Provide the [x, y] coordinate of the cell's center where the given text is located.  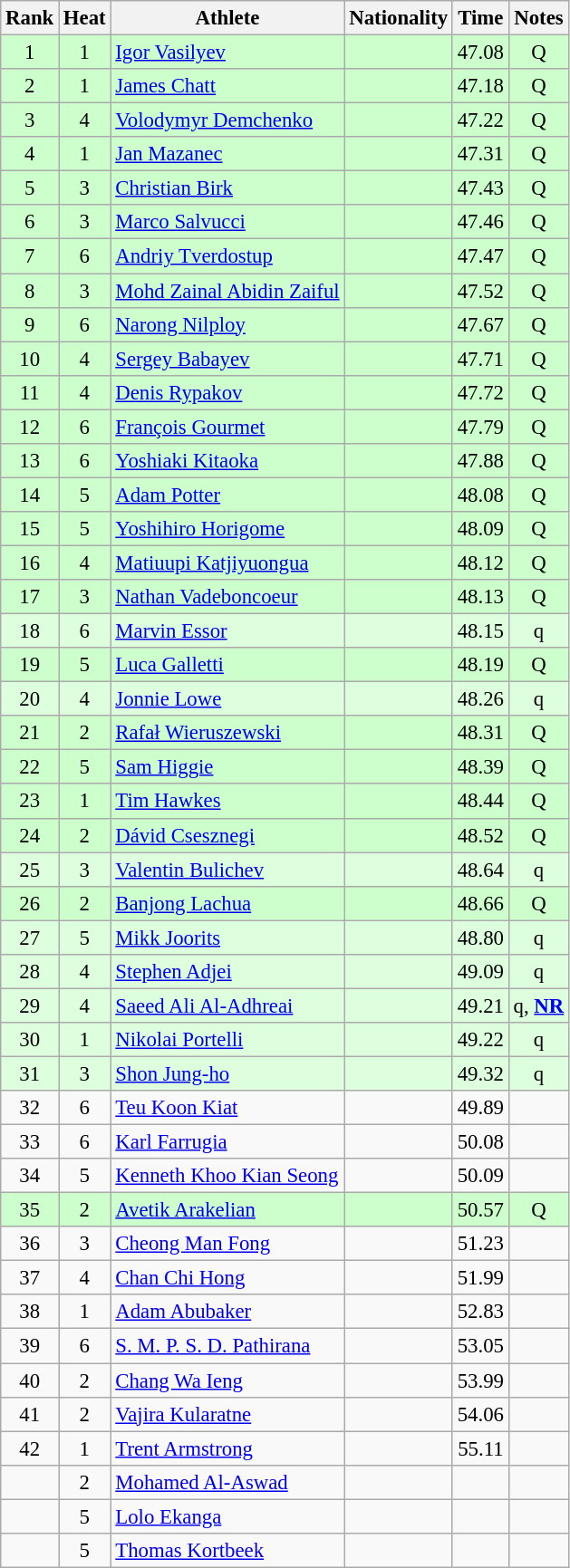
Denis Rypakov [227, 392]
39 [30, 1346]
47.31 [480, 154]
Chang Wa Ieng [227, 1380]
42 [30, 1448]
51.99 [480, 1278]
17 [30, 597]
10 [30, 359]
Karl Farrugia [227, 1142]
Avetik Arakelian [227, 1210]
Heat [85, 18]
47.47 [480, 256]
36 [30, 1244]
Sergey Babayev [227, 359]
Rafał Wieruszewski [227, 733]
47.88 [480, 461]
32 [30, 1108]
q, NR [538, 1005]
29 [30, 1005]
Thomas Kortbeek [227, 1551]
9 [30, 324]
52.83 [480, 1313]
Stephen Adjei [227, 972]
Kenneth Khoo Kian Seong [227, 1176]
Cheong Man Fong [227, 1244]
Athlete [227, 18]
8 [30, 291]
Adam Potter [227, 495]
47.46 [480, 222]
40 [30, 1380]
48.19 [480, 665]
48.08 [480, 495]
Rank [30, 18]
22 [30, 767]
35 [30, 1210]
54.06 [480, 1414]
48.09 [480, 529]
Nikolai Portelli [227, 1040]
Valentin Bulichev [227, 870]
48.64 [480, 870]
S. M. P. S. D. Pathirana [227, 1346]
7 [30, 256]
49.09 [480, 972]
Volodymyr Demchenko [227, 120]
James Chatt [227, 86]
13 [30, 461]
48.44 [480, 802]
Marvin Essor [227, 631]
11 [30, 392]
Time [480, 18]
15 [30, 529]
53.99 [480, 1380]
Marco Salvucci [227, 222]
Sam Higgie [227, 767]
Lolo Ekanga [227, 1516]
48.80 [480, 938]
55.11 [480, 1448]
16 [30, 563]
Mohamed Al-Aswad [227, 1482]
26 [30, 903]
18 [30, 631]
37 [30, 1278]
27 [30, 938]
34 [30, 1176]
21 [30, 733]
48.66 [480, 903]
47.22 [480, 120]
49.89 [480, 1108]
12 [30, 427]
Chan Chi Hong [227, 1278]
48.26 [480, 699]
41 [30, 1414]
50.57 [480, 1210]
49.21 [480, 1005]
Nationality [399, 18]
30 [30, 1040]
49.32 [480, 1073]
Christian Birk [227, 188]
Andriy Tverdostup [227, 256]
Luca Galletti [227, 665]
25 [30, 870]
28 [30, 972]
51.23 [480, 1244]
23 [30, 802]
Vajira Kularatne [227, 1414]
Mohd Zainal Abidin Zaiful [227, 291]
24 [30, 835]
48.15 [480, 631]
Saeed Ali Al-Adhreai [227, 1005]
47.72 [480, 392]
38 [30, 1313]
Banjong Lachua [227, 903]
47.79 [480, 427]
50.08 [480, 1142]
François Gourmet [227, 427]
Notes [538, 18]
Yoshiaki Kitaoka [227, 461]
48.13 [480, 597]
53.05 [480, 1346]
Yoshihiro Horigome [227, 529]
48.52 [480, 835]
48.12 [480, 563]
Tim Hawkes [227, 802]
47.52 [480, 291]
Mikk Joorits [227, 938]
33 [30, 1142]
20 [30, 699]
Jonnie Lowe [227, 699]
Narong Nilploy [227, 324]
Teu Koon Kiat [227, 1108]
Shon Jung-ho [227, 1073]
47.71 [480, 359]
47.08 [480, 53]
Adam Abubaker [227, 1313]
47.43 [480, 188]
48.31 [480, 733]
Jan Mazanec [227, 154]
49.22 [480, 1040]
14 [30, 495]
47.18 [480, 86]
19 [30, 665]
Nathan Vadeboncoeur [227, 597]
50.09 [480, 1176]
Trent Armstrong [227, 1448]
47.67 [480, 324]
48.39 [480, 767]
Matiuupi Katjiyuongua [227, 563]
Dávid Csesznegi [227, 835]
31 [30, 1073]
Igor Vasilyev [227, 53]
